Provide the (X, Y) coordinate of the cell's center where the given text is located.  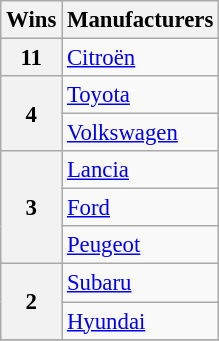
Toyota (140, 95)
Citroën (140, 58)
11 (32, 58)
Lancia (140, 170)
3 (32, 208)
Wins (32, 20)
Peugeot (140, 245)
2 (32, 302)
Ford (140, 208)
Manufacturers (140, 20)
4 (32, 114)
Subaru (140, 283)
Hyundai (140, 321)
Volkswagen (140, 133)
